Identify which cell holds the provided text, then report its (x, y) central coordinate. 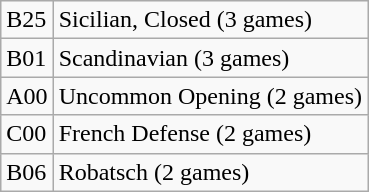
Robatsch (2 games) (210, 172)
C00 (27, 134)
Scandinavian (3 games) (210, 58)
B25 (27, 20)
B06 (27, 172)
Uncommon Opening (2 games) (210, 96)
B01 (27, 58)
Sicilian, Closed (3 games) (210, 20)
French Defense (2 games) (210, 134)
A00 (27, 96)
